For the text-containing cell, return its midpoint in (X, Y) coordinate format. 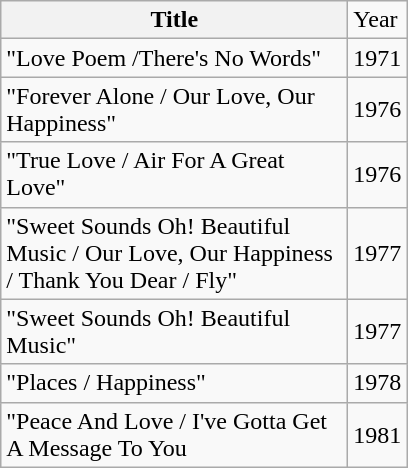
"Forever Alone / Our Love, Our Happiness" (174, 110)
"Peace And Love / I've Gotta Get A Message To You (174, 434)
"Sweet Sounds Oh! Beautiful Music" (174, 332)
Year (378, 20)
"True Love / Air For A Great Love" (174, 174)
"Sweet Sounds Oh! Beautiful Music / Our Love, Our Happiness / Thank You Dear / Fly" (174, 253)
"Places / Happiness" (174, 383)
1978 (378, 383)
1981 (378, 434)
"Love Poem /There's No Words" (174, 58)
Title (174, 20)
1971 (378, 58)
